Determine the (X, Y) coordinate at the center of the cell enclosing the given text.  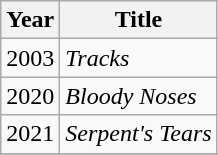
Year (30, 20)
Tracks (138, 58)
Title (138, 20)
Serpent's Tears (138, 134)
2020 (30, 96)
2003 (30, 58)
2021 (30, 134)
Bloody Noses (138, 96)
